From the cell containing the given text, extract its center point as (x, y) coordinate. 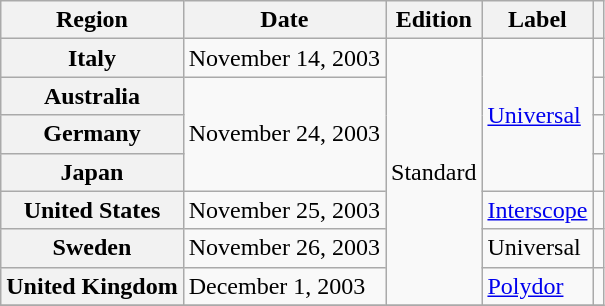
November 25, 2003 (284, 210)
United Kingdom (92, 286)
November 14, 2003 (284, 58)
Standard (434, 172)
United States (92, 210)
Date (284, 20)
Label (538, 20)
Italy (92, 58)
December 1, 2003 (284, 286)
Polydor (538, 286)
November 26, 2003 (284, 248)
Australia (92, 96)
Interscope (538, 210)
Japan (92, 172)
Edition (434, 20)
Region (92, 20)
Germany (92, 134)
Sweden (92, 248)
November 24, 2003 (284, 134)
